Locate the cell with the specified text and output its [X, Y] center coordinate. 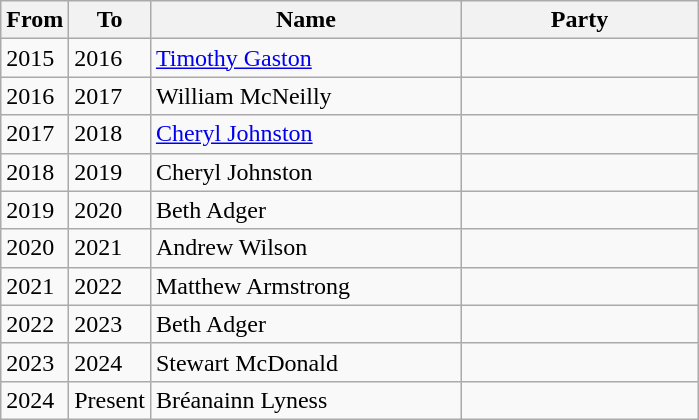
Andrew Wilson [306, 248]
Matthew Armstrong [306, 286]
Party [579, 20]
2015 [35, 58]
Timothy Gaston [306, 58]
From [35, 20]
Name [306, 20]
Bréanainn Lyness [306, 400]
To [110, 20]
Present [110, 400]
Stewart McDonald [306, 362]
William McNeilly [306, 96]
